Identify which cell holds the provided text, then report its [x, y] central coordinate. 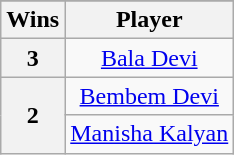
Player [150, 20]
2 [33, 115]
3 [33, 58]
Wins [33, 20]
Bala Devi [150, 58]
Manisha Kalyan [150, 134]
Bembem Devi [150, 96]
